Search for the cell housing the specified text and yield its (X, Y) center coordinate. 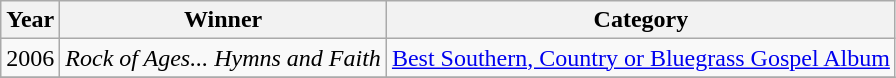
2006 (30, 58)
Rock of Ages... Hymns and Faith (224, 58)
Best Southern, Country or Bluegrass Gospel Album (640, 58)
Category (640, 20)
Year (30, 20)
Winner (224, 20)
